Detect which cell encompasses the target text, then output its (X, Y) center coordinate. 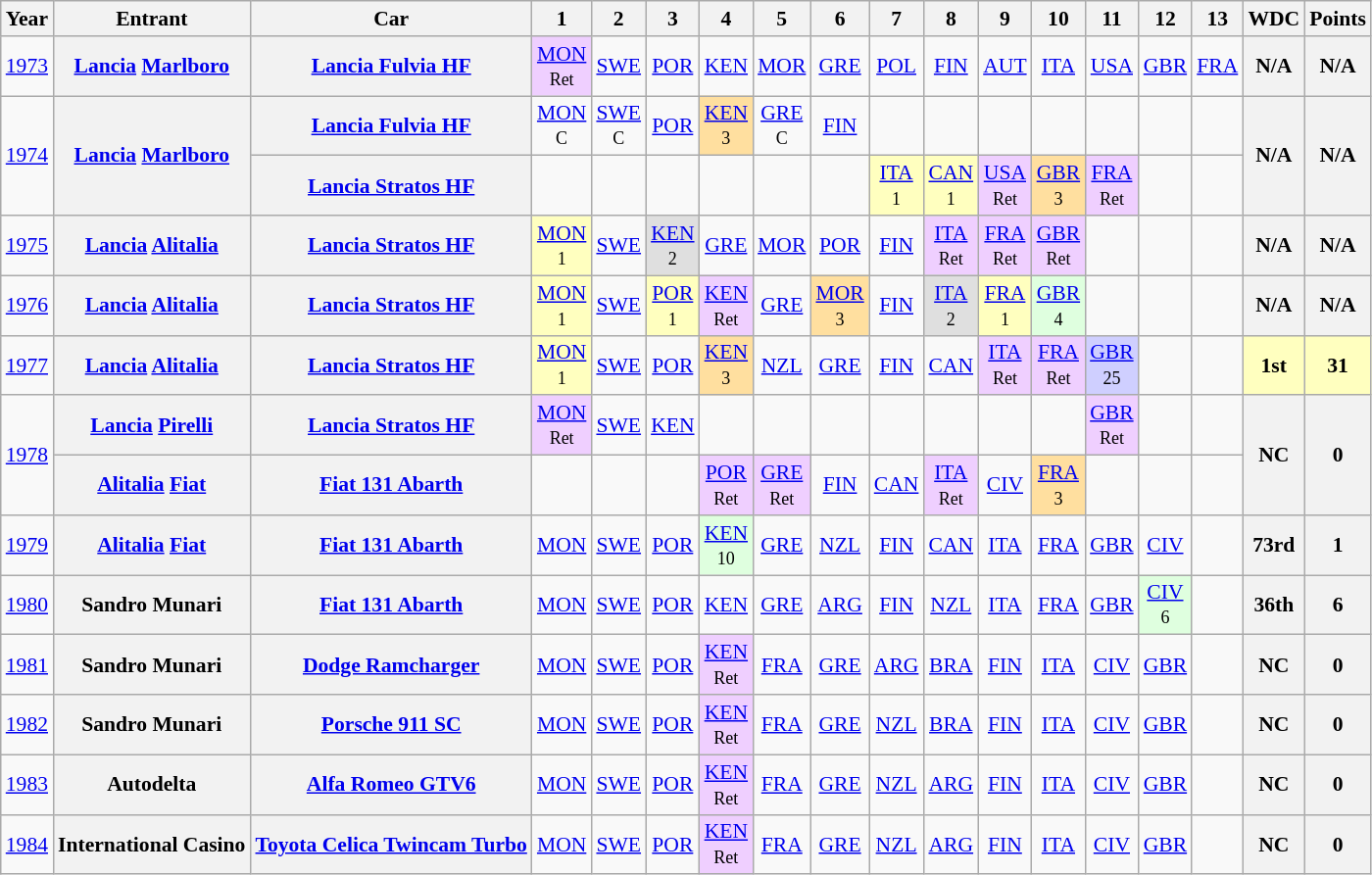
Entrant (151, 19)
GBR4 (1058, 306)
GBR3 (1058, 186)
1st (1274, 365)
International Casino (151, 845)
KEN10 (726, 545)
FRA1 (1004, 306)
PORRet (726, 486)
7 (897, 19)
10 (1058, 19)
73rd (1274, 545)
1977 (27, 365)
1983 (27, 784)
13 (1217, 19)
SWEC (618, 125)
USARet (1004, 186)
ITA2 (951, 306)
11 (1111, 19)
ITA1 (897, 186)
GBR25 (1111, 365)
USA (1111, 67)
1981 (27, 664)
POL (897, 67)
POR1 (672, 306)
1978 (27, 456)
Dodge Ramcharger (390, 664)
1975 (27, 245)
36th (1274, 606)
Alfa Romeo GTV6 (390, 784)
1984 (27, 845)
MONC (563, 125)
CAN1 (951, 186)
5 (782, 19)
3 (672, 19)
WDC (1274, 19)
4 (726, 19)
8 (951, 19)
1976 (27, 306)
AUT (1004, 67)
1982 (27, 725)
31 (1338, 365)
Car (390, 19)
1979 (27, 545)
Toyota Celica Twincam Turbo (390, 845)
Porsche 911 SC (390, 725)
KEN2 (672, 245)
2 (618, 19)
Autodelta (151, 784)
9 (1004, 19)
1973 (27, 67)
GREC (782, 125)
Lancia Pirelli (151, 425)
Year (27, 19)
1974 (27, 156)
1980 (27, 606)
FRA3 (1058, 486)
Points (1338, 19)
MOR3 (839, 306)
CIV6 (1166, 606)
GRERet (782, 486)
12 (1166, 19)
